Locate the cell with the specified text and output its [x, y] center coordinate. 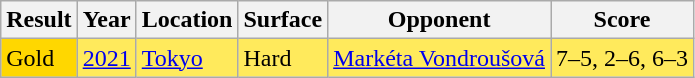
Score [622, 20]
Hard [283, 58]
Result [39, 20]
7–5, 2–6, 6–3 [622, 58]
Year [106, 20]
2021 [106, 58]
Tokyo [187, 58]
Gold [39, 58]
Location [187, 20]
Markéta Vondroušová [440, 58]
Surface [283, 20]
Opponent [440, 20]
